Locate the cell with the specified text and output its (X, Y) center coordinate. 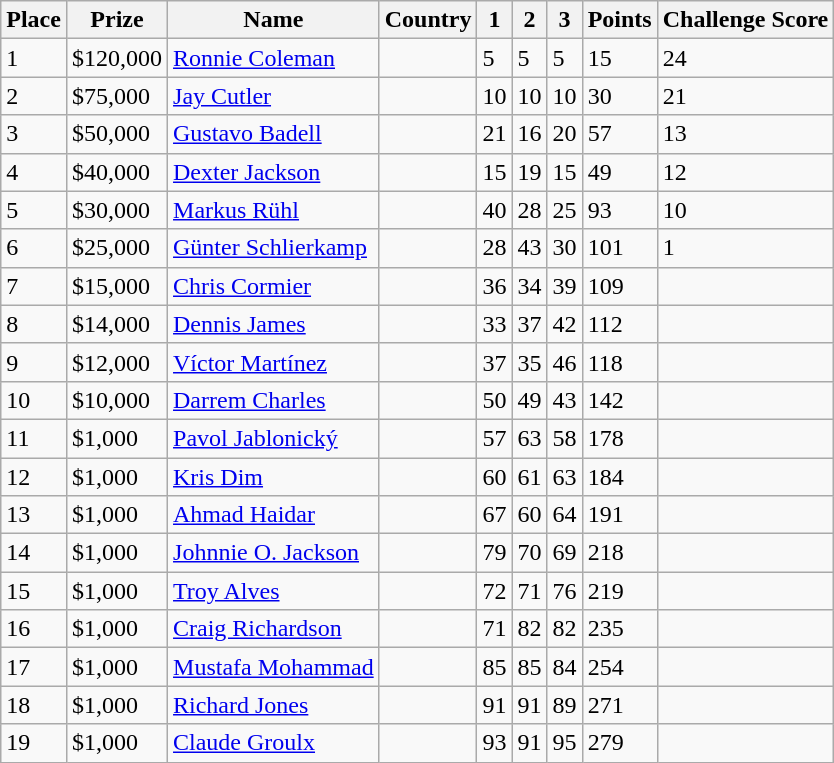
58 (564, 438)
40 (494, 210)
7 (34, 286)
235 (620, 629)
$12,000 (116, 362)
184 (620, 477)
Troy Alves (274, 591)
Víctor Martínez (274, 362)
6 (34, 248)
Gustavo Badell (274, 134)
Claude Groulx (274, 743)
109 (620, 286)
142 (620, 400)
$15,000 (116, 286)
279 (620, 743)
72 (494, 591)
8 (34, 324)
$75,000 (116, 96)
112 (620, 324)
Dennis James (274, 324)
76 (564, 591)
254 (620, 667)
Johnnie O. Jackson (274, 553)
Jay Cutler (274, 96)
Markus Rühl (274, 210)
Country (428, 20)
$120,000 (116, 58)
271 (620, 705)
35 (530, 362)
Place (34, 20)
Mustafa Mohammad (274, 667)
42 (564, 324)
4 (34, 172)
Points (620, 20)
69 (564, 553)
84 (564, 667)
$25,000 (116, 248)
Ronnie Coleman (274, 58)
118 (620, 362)
Kris Dim (274, 477)
61 (530, 477)
70 (530, 553)
89 (564, 705)
20 (564, 134)
$40,000 (116, 172)
Pavol Jablonický (274, 438)
64 (564, 515)
Challenge Score (746, 20)
18 (34, 705)
Chris Cormier (274, 286)
Prize (116, 20)
24 (746, 58)
Dexter Jackson (274, 172)
219 (620, 591)
50 (494, 400)
$50,000 (116, 134)
95 (564, 743)
Richard Jones (274, 705)
Name (274, 20)
218 (620, 553)
36 (494, 286)
178 (620, 438)
67 (494, 515)
39 (564, 286)
Günter Schlierkamp (274, 248)
79 (494, 553)
191 (620, 515)
34 (530, 286)
Darrem Charles (274, 400)
Ahmad Haidar (274, 515)
$10,000 (116, 400)
Craig Richardson (274, 629)
$14,000 (116, 324)
33 (494, 324)
14 (34, 553)
25 (564, 210)
11 (34, 438)
$30,000 (116, 210)
17 (34, 667)
46 (564, 362)
9 (34, 362)
101 (620, 248)
